Return [x, y] of the center of cell containing provided text 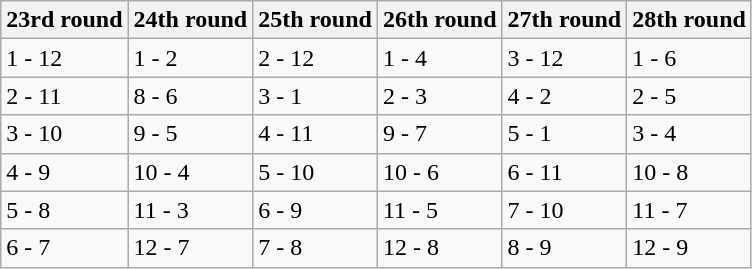
2 - 5 [690, 96]
1 - 6 [690, 58]
28th round [690, 20]
7 - 8 [316, 248]
5 - 10 [316, 172]
8 - 9 [564, 248]
4 - 2 [564, 96]
9 - 7 [440, 134]
12 - 7 [190, 248]
11 - 5 [440, 210]
5 - 1 [564, 134]
10 - 6 [440, 172]
3 - 12 [564, 58]
12 - 9 [690, 248]
10 - 8 [690, 172]
3 - 4 [690, 134]
2 - 11 [64, 96]
27th round [564, 20]
1 - 2 [190, 58]
7 - 10 [564, 210]
1 - 4 [440, 58]
8 - 6 [190, 96]
3 - 10 [64, 134]
4 - 11 [316, 134]
5 - 8 [64, 210]
24th round [190, 20]
2 - 3 [440, 96]
10 - 4 [190, 172]
25th round [316, 20]
11 - 3 [190, 210]
23rd round [64, 20]
9 - 5 [190, 134]
1 - 12 [64, 58]
4 - 9 [64, 172]
6 - 9 [316, 210]
12 - 8 [440, 248]
26th round [440, 20]
11 - 7 [690, 210]
6 - 11 [564, 172]
2 - 12 [316, 58]
6 - 7 [64, 248]
3 - 1 [316, 96]
